Return the (X, Y) coordinate for the center point of the cell that contains the specified text.  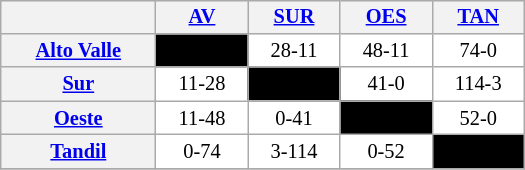
41-0 (386, 84)
TAN (478, 17)
Alto Valle (78, 51)
OES (386, 17)
SUR (294, 17)
114-3 (478, 84)
11-48 (202, 118)
28-11 (294, 51)
0-52 (386, 152)
52-0 (478, 118)
11-28 (202, 84)
Sur (78, 84)
0-41 (294, 118)
0-74 (202, 152)
Tandil (78, 152)
3-114 (294, 152)
Oeste (78, 118)
74-0 (478, 51)
AV (202, 17)
48-11 (386, 51)
